Pinpoint the cell where the given text exists, returning its (x, y) midpoint coordinate. 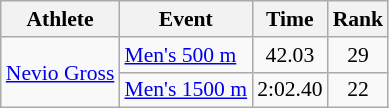
Athlete (60, 19)
Rank (358, 19)
Time (290, 19)
Nevio Gross (60, 72)
42.03 (290, 55)
29 (358, 55)
2:02.40 (290, 90)
22 (358, 90)
Men's 500 m (186, 55)
Men's 1500 m (186, 90)
Event (186, 19)
